For the text-containing cell, return its midpoint in [X, Y] coordinate format. 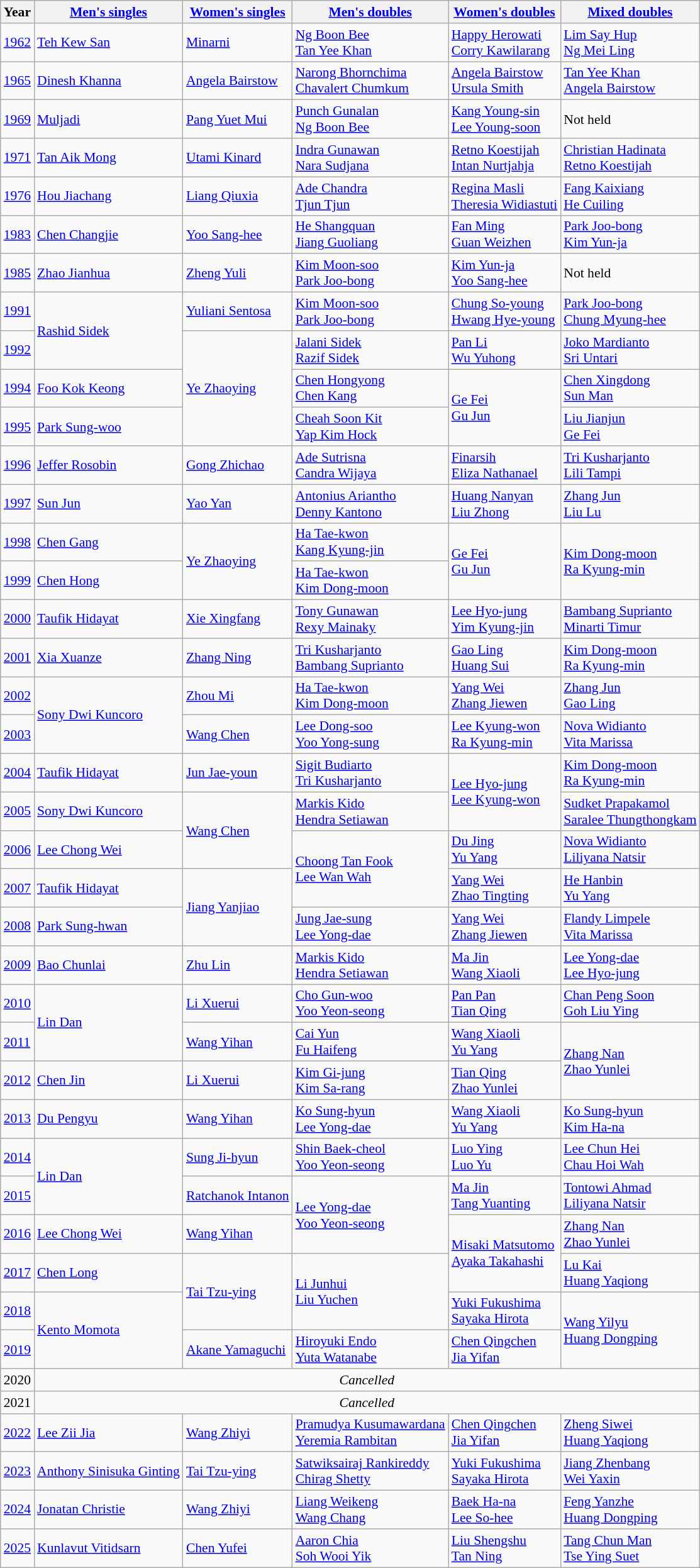
Shin Baek-cheol Yoo Yeon-seong [370, 1157]
Tang Chun Man Tse Ying Suet [630, 1549]
2000 [18, 619]
1985 [18, 273]
Kento Momota [108, 1330]
Women's doubles [504, 12]
Jeffer Rosobin [108, 465]
Tony Gunawan Rexy Mainaky [370, 619]
Men's doubles [370, 12]
2005 [18, 811]
Jonatan Christie [108, 1510]
Chen Hongyong Chen Kang [370, 389]
Chen Jin [108, 1081]
2021 [18, 1403]
Chen Long [108, 1273]
Hiroyuki Endo Yuta Watanabe [370, 1350]
Joko Mardianto Sri Untari [630, 350]
Sigit Budiarto Tri Kusharjanto [370, 772]
Akane Yamaguchi [238, 1350]
1991 [18, 312]
Park Sung-woo [108, 426]
2002 [18, 696]
Liu Shengshu Tan Ning [504, 1549]
Lee Dong-soo Yoo Yong-sung [370, 735]
Tri Kusharjanto Bambang Suprianto [370, 658]
Bambang Suprianto Minarti Timur [630, 619]
Fan Ming Guan Weizhen [504, 234]
Dinesh Khanna [108, 81]
2013 [18, 1118]
1997 [18, 503]
Lim Say Hup Ng Mei Ling [630, 43]
Christian Hadinata Retno Koestijah [630, 157]
He Hanbin Yu Yang [630, 888]
Ng Boon Bee Tan Yee Khan [370, 43]
Chan Peng Soon Goh Liu Ying [630, 1004]
Hou Jiachang [108, 196]
Pan Li Wu Yuhong [504, 350]
Lu Kai Huang Yaqiong [630, 1273]
Zhou Mi [238, 696]
Yao Yan [238, 503]
Lee Zii Jia [108, 1433]
Kunlavut Vitidsarn [108, 1549]
He Shangquan Jiang Guoliang [370, 234]
Kim Yun-ja Yoo Sang-hee [504, 273]
Ma Jin Tang Yuanting [504, 1196]
Chen Xingdong Sun Man [630, 389]
Indra Gunawan Nara Sudjana [370, 157]
Bao Chunlai [108, 965]
1976 [18, 196]
2023 [18, 1472]
2003 [18, 735]
2022 [18, 1433]
Ade Chandra Tjun Tjun [370, 196]
1965 [18, 81]
Pan Pan Tian Qing [504, 1004]
Sung Ji-hyun [238, 1157]
Ratchanok Intanon [238, 1196]
2007 [18, 888]
Flandy Limpele Vita Marissa [630, 927]
Yang Wei Zhao Tingting [504, 888]
Du Pengyu [108, 1118]
1995 [18, 426]
Jiang Zhenbang Wei Yaxin [630, 1472]
2016 [18, 1234]
Satwiksairaj Rankireddy Chirag Shetty [370, 1472]
Kang Young-sin Lee Young-soon [504, 120]
1998 [18, 542]
Ko Sung-hyun Kim Ha-na [630, 1118]
Tan Aik Mong [108, 157]
Ade Sutrisna Candra Wijaya [370, 465]
1992 [18, 350]
Sun Jun [108, 503]
Park Sung-hwan [108, 927]
Angela Bairstow Ursula Smith [504, 81]
Sudket Prapakamol Saralee Thungthongkam [630, 811]
2014 [18, 1157]
1999 [18, 581]
Cai Yun Fu Haifeng [370, 1042]
Chen Yufei [238, 1549]
Xia Xuanze [108, 658]
Happy Herowati Corry Kawilarang [504, 43]
Rashid Sidek [108, 331]
Zheng Yuli [238, 273]
2006 [18, 849]
Chen Changjie [108, 234]
1994 [18, 389]
Zhu Lin [238, 965]
Mixed doubles [630, 12]
Zhao Jianhua [108, 273]
Narong Bhornchima Chavalert Chumkum [370, 81]
2024 [18, 1510]
Year [18, 12]
Nova Widianto Liliyana Natsir [630, 849]
Chung So-young Hwang Hye-young [504, 312]
Xie Xingfang [238, 619]
Men's singles [108, 12]
Pramudya Kusumawardana Yeremia Rambitan [370, 1433]
2020 [18, 1380]
Lee Kyung-won Ra Kyung-min [504, 735]
Liang Weikeng Wang Chang [370, 1510]
Teh Kew San [108, 43]
Fang Kaixiang He Cuiling [630, 196]
2011 [18, 1042]
2012 [18, 1081]
Anthony Sinisuka Ginting [108, 1472]
Foo Kok Keong [108, 389]
Ko Sung-hyun Lee Yong-dae [370, 1118]
2025 [18, 1549]
2004 [18, 772]
Baek Ha-na Lee So-hee [504, 1510]
2010 [18, 1004]
Lee Yong-dae Yoo Yeon-seong [370, 1215]
Gong Zhichao [238, 465]
Du Jing Yu Yang [504, 849]
Tan Yee Khan Angela Bairstow [630, 81]
Minarni [238, 43]
Luo Ying Luo Yu [504, 1157]
Jun Jae-youn [238, 772]
Lee Hyo-jung Lee Kyung-won [504, 792]
Zhang Jun Liu Lu [630, 503]
Zhang Ning [238, 658]
Chen Hong [108, 581]
Ha Tae-kwon Kang Kyung-jin [370, 542]
Antonius Ariantho Denny Kantono [370, 503]
Gao Ling Huang Sui [504, 658]
Lee Yong-dae Lee Hyo-jung [630, 965]
Jalani Sidek Razif Sidek [370, 350]
Retno Koestijah Intan Nurtjahja [504, 157]
Cheah Soon Kit Yap Kim Hock [370, 426]
Park Joo-bong Chung Myung-hee [630, 312]
2008 [18, 927]
Yoo Sang-hee [238, 234]
Angela Bairstow [238, 81]
2018 [18, 1311]
2019 [18, 1350]
1969 [18, 120]
Lee Hyo-jung Yim Kyung-jin [504, 619]
Choong Tan Fook Lee Wan Wah [370, 869]
Misaki Matsutomo Ayaka Takahashi [504, 1254]
Kim Gi-jung Kim Sa-rang [370, 1081]
Tian Qing Zhao Yunlei [504, 1081]
Ma Jin Wang Xiaoli [504, 965]
Liang Qiuxia [238, 196]
Tontowi Ahmad Liliyana Natsir [630, 1196]
2017 [18, 1273]
1996 [18, 465]
2001 [18, 658]
Muljadi [108, 120]
Zhang Jun Gao Ling [630, 696]
1971 [18, 157]
Utami Kinard [238, 157]
Chen Gang [108, 542]
Park Joo-bong Kim Yun-ja [630, 234]
Lee Chun Hei Chau Hoi Wah [630, 1157]
Jiang Yanjiao [238, 908]
Liu Jianjun Ge Fei [630, 426]
Finarsih Eliza Nathanael [504, 465]
Regina Masli Theresia Widiastuti [504, 196]
Punch Gunalan Ng Boon Bee [370, 120]
Zheng Siwei Huang Yaqiong [630, 1433]
Wang Yilyu Huang Dongping [630, 1330]
Li Junhui Liu Yuchen [370, 1292]
Aaron Chia Soh Wooi Yik [370, 1549]
1983 [18, 234]
2009 [18, 965]
Feng Yanzhe Huang Dongping [630, 1510]
Yuliani Sentosa [238, 312]
1962 [18, 43]
Cho Gun-woo Yoo Yeon-seong [370, 1004]
Nova Widianto Vita Marissa [630, 735]
2015 [18, 1196]
Huang Nanyan Liu Zhong [504, 503]
Tri Kusharjanto Lili Tampi [630, 465]
Women's singles [238, 12]
Pang Yuet Mui [238, 120]
Jung Jae-sung Lee Yong-dae [370, 927]
